Return [X, Y] of the center of cell containing provided text 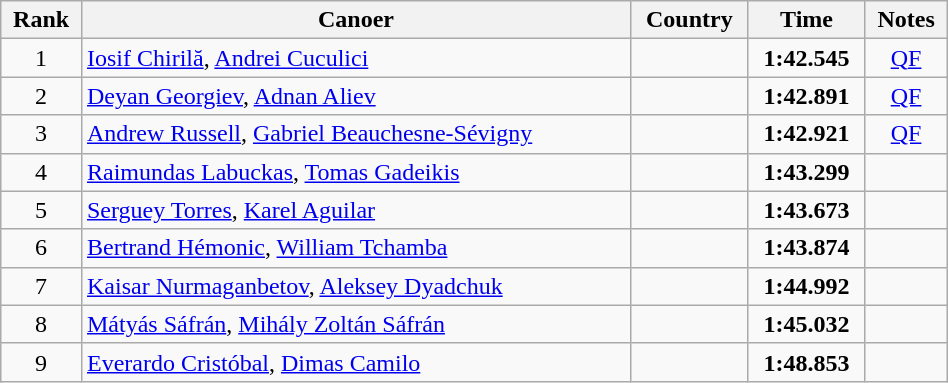
Mátyás Sáfrán, Mihály Zoltán Sáfrán [356, 324]
1:44.992 [806, 286]
9 [42, 362]
Andrew Russell, Gabriel Beauchesne-Sévigny [356, 134]
Canoer [356, 20]
1:42.545 [806, 58]
8 [42, 324]
1:42.921 [806, 134]
Everardo Cristóbal, Dimas Camilo [356, 362]
Time [806, 20]
Kaisar Nurmaganbetov, Aleksey Dyadchuk [356, 286]
1:43.874 [806, 248]
Notes [906, 20]
Country [690, 20]
1:43.299 [806, 172]
5 [42, 210]
1:43.673 [806, 210]
Raimundas Labuckas, Tomas Gadeikis [356, 172]
4 [42, 172]
3 [42, 134]
7 [42, 286]
Iosif Chirilă, Andrei Cuculici [356, 58]
Serguey Torres, Karel Aguilar [356, 210]
Bertrand Hémonic, William Tchamba [356, 248]
2 [42, 96]
1 [42, 58]
Deyan Georgiev, Adnan Aliev [356, 96]
1:48.853 [806, 362]
1:42.891 [806, 96]
1:45.032 [806, 324]
Rank [42, 20]
6 [42, 248]
